Detect which cell encompasses the target text, then output its [X, Y] center coordinate. 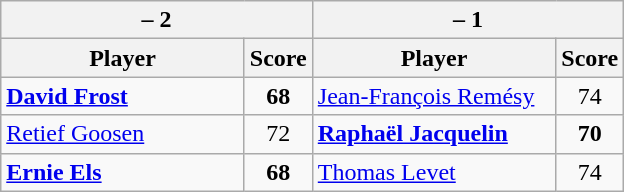
72 [278, 134]
70 [590, 134]
Jean-François Remésy [434, 96]
Raphaël Jacquelin [434, 134]
Ernie Els [123, 172]
– 1 [468, 20]
Thomas Levet [434, 172]
David Frost [123, 96]
– 2 [157, 20]
Retief Goosen [123, 134]
